Output the (X, Y) coordinate of the center of the cell containing the given text.  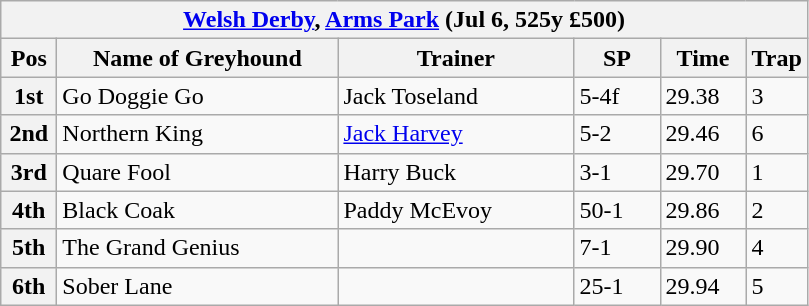
29.90 (703, 248)
Welsh Derby, Arms Park (Jul 6, 525y £500) (404, 20)
Northern King (198, 134)
1 (776, 172)
2 (776, 210)
4th (29, 210)
Jack Toseland (456, 96)
Sober Lane (198, 286)
Time (703, 58)
3rd (29, 172)
6th (29, 286)
SP (617, 58)
Paddy McEvoy (456, 210)
7-1 (617, 248)
Name of Greyhound (198, 58)
5 (776, 286)
29.70 (703, 172)
25-1 (617, 286)
The Grand Genius (198, 248)
50-1 (617, 210)
5-2 (617, 134)
Trap (776, 58)
Pos (29, 58)
29.38 (703, 96)
Trainer (456, 58)
3 (776, 96)
29.46 (703, 134)
Go Doggie Go (198, 96)
2nd (29, 134)
29.86 (703, 210)
Harry Buck (456, 172)
29.94 (703, 286)
5th (29, 248)
5-4f (617, 96)
Jack Harvey (456, 134)
1st (29, 96)
4 (776, 248)
3-1 (617, 172)
6 (776, 134)
Black Coak (198, 210)
Quare Fool (198, 172)
